Identify which cell holds the provided text, then report its [x, y] central coordinate. 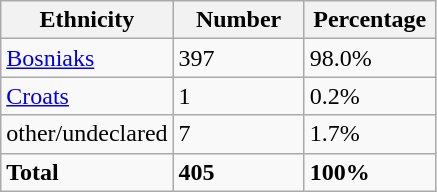
Percentage [370, 20]
Bosniaks [87, 58]
Ethnicity [87, 20]
Number [238, 20]
1.7% [370, 134]
0.2% [370, 96]
1 [238, 96]
100% [370, 172]
Total [87, 172]
Croats [87, 96]
397 [238, 58]
98.0% [370, 58]
405 [238, 172]
other/undeclared [87, 134]
7 [238, 134]
